Extract the (x, y) coordinate from the center of the cell holding the provided text.  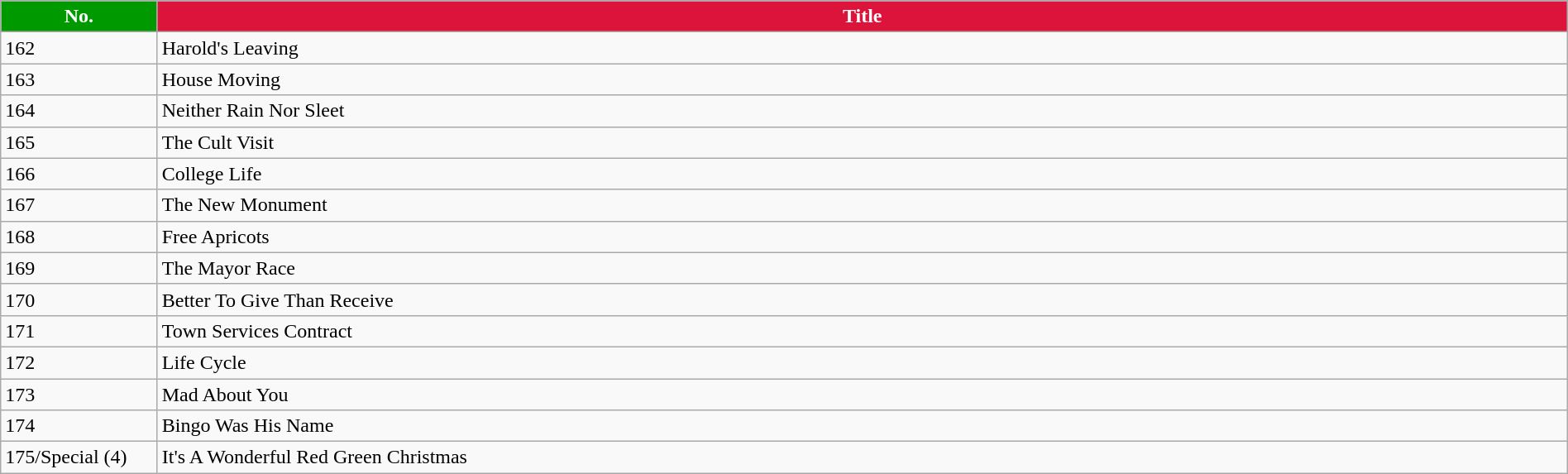
170 (79, 299)
Bingo Was His Name (862, 426)
College Life (862, 174)
173 (79, 395)
Life Cycle (862, 362)
Town Services Contract (862, 331)
The New Monument (862, 205)
165 (79, 142)
Free Apricots (862, 237)
163 (79, 79)
Mad About You (862, 395)
175/Special (4) (79, 457)
169 (79, 268)
No. (79, 17)
162 (79, 48)
164 (79, 111)
It's A Wonderful Red Green Christmas (862, 457)
167 (79, 205)
166 (79, 174)
Better To Give Than Receive (862, 299)
171 (79, 331)
The Cult Visit (862, 142)
The Mayor Race (862, 268)
172 (79, 362)
174 (79, 426)
House Moving (862, 79)
Title (862, 17)
168 (79, 237)
Harold's Leaving (862, 48)
Neither Rain Nor Sleet (862, 111)
